Detect which cell encompasses the target text, then output its (X, Y) center coordinate. 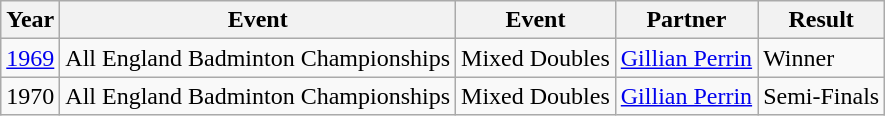
Partner (686, 20)
Winner (822, 58)
1969 (30, 58)
Semi-Finals (822, 96)
Year (30, 20)
1970 (30, 96)
Result (822, 20)
